Extract the (x, y) coordinate from the center of the cell holding the provided text.  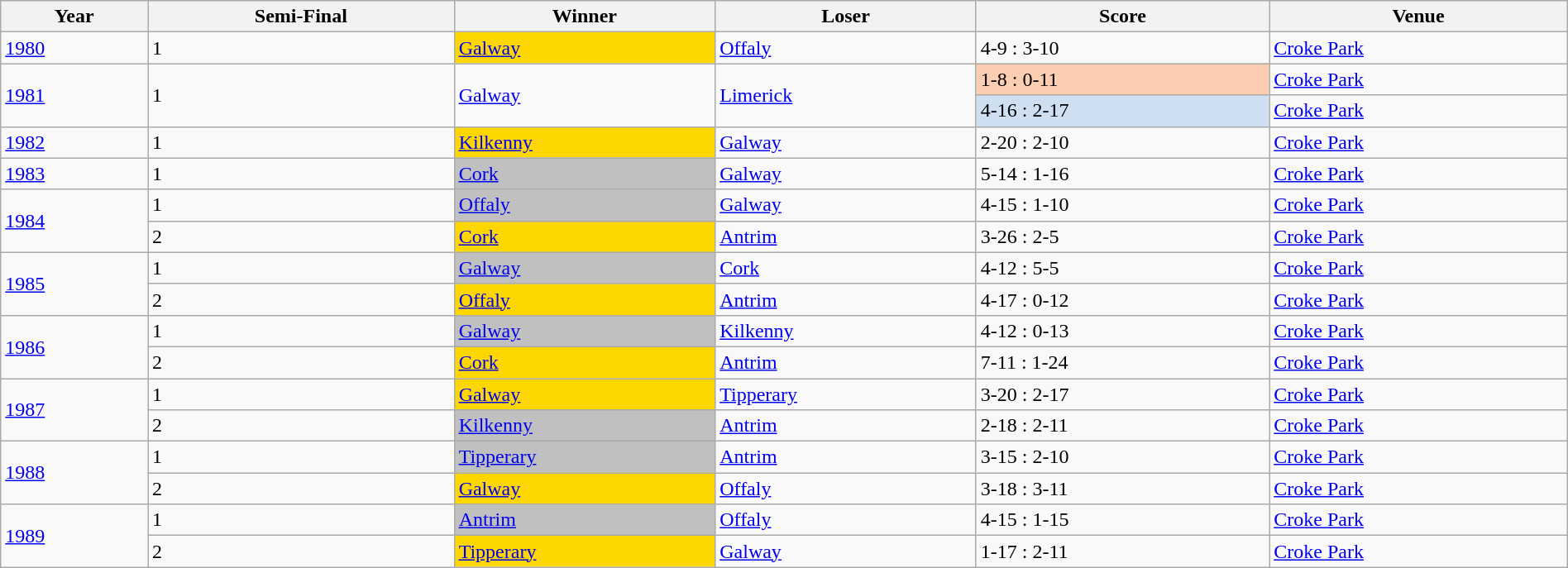
4-12 : 5-5 (1122, 268)
1984 (74, 221)
3-15 : 2-10 (1122, 457)
Winner (585, 17)
1985 (74, 284)
1980 (74, 48)
1981 (74, 95)
Score (1122, 17)
1986 (74, 346)
2-20 : 2-10 (1122, 142)
1982 (74, 142)
3-18 : 3-11 (1122, 489)
4-9 : 3-10 (1122, 48)
1989 (74, 536)
7-11 : 1-24 (1122, 362)
5-14 : 1-16 (1122, 174)
3-20 : 2-17 (1122, 394)
4-15 : 1-15 (1122, 520)
2-18 : 2-11 (1122, 426)
4-17 : 0-12 (1122, 299)
1-8 : 0-11 (1122, 79)
1983 (74, 174)
Venue (1419, 17)
Semi-Final (301, 17)
Limerick (846, 95)
1-17 : 2-11 (1122, 551)
1987 (74, 410)
Loser (846, 17)
4-16 : 2-17 (1122, 111)
Year (74, 17)
1988 (74, 473)
4-15 : 1-10 (1122, 205)
3-26 : 2-5 (1122, 236)
4-12 : 0-13 (1122, 331)
